Provide the (x, y) coordinate of the cell's center where the given text is located.  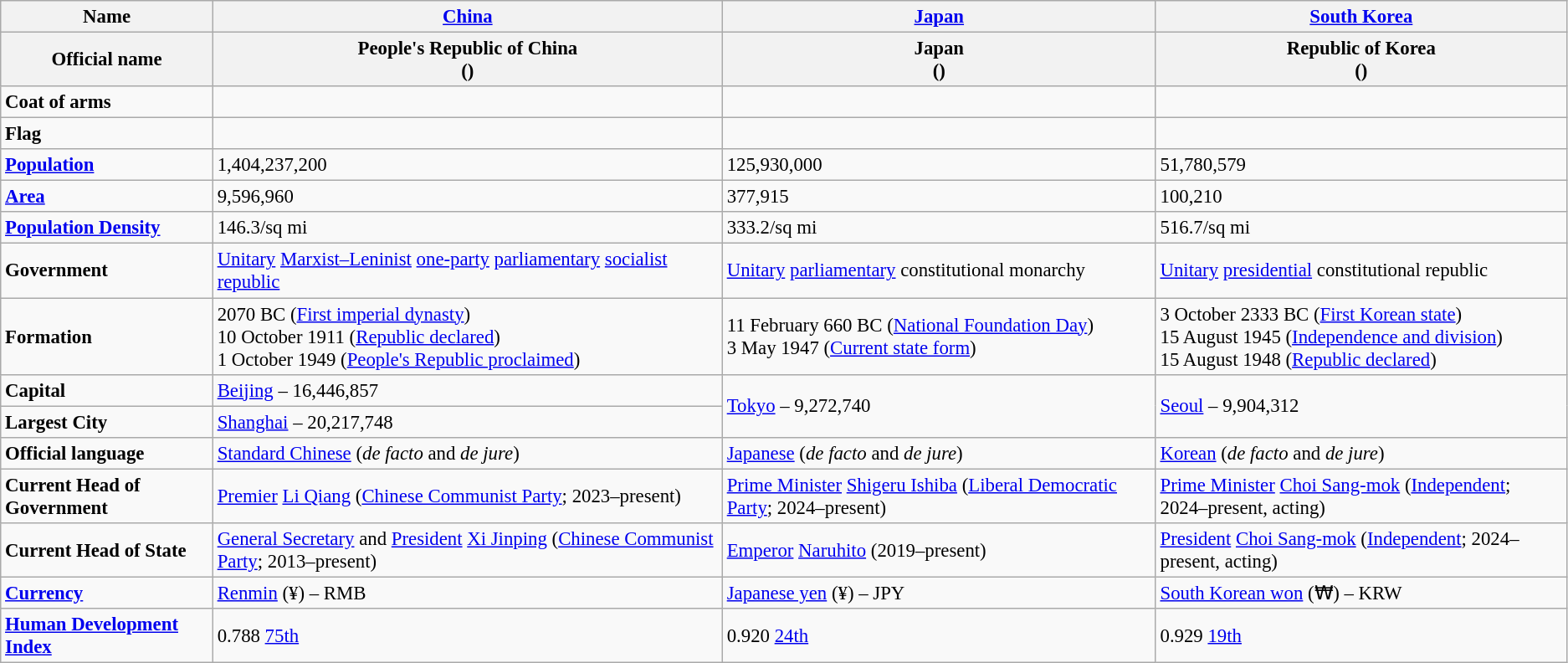
2070 BC (First imperial dynasty)10 October 1911 (Republic declared)1 October 1949 (People's Republic proclaimed) (467, 337)
Prime Minister Choi Sang-mok (Independent; 2024–present, acting) (1360, 496)
0.920 24th (939, 636)
Beijing – 16,446,857 (467, 390)
Tokyo – 9,272,740 (939, 405)
Population (107, 165)
Japan() (939, 60)
Population Density (107, 229)
Capital (107, 390)
Formation (107, 337)
Largest City (107, 422)
0.929 19th (1360, 636)
Republic of Korea() (1360, 60)
125,930,000 (939, 165)
Standard Chinese (de facto and de jure) (467, 453)
Prime Minister Shigeru Ishiba (Liberal Democratic Party; 2024–present) (939, 496)
Emperor Naruhito (2019–present) (939, 551)
Flag (107, 134)
Name (107, 17)
Coat of arms (107, 102)
100,210 (1360, 197)
China (467, 17)
Seoul – 9,904,312 (1360, 405)
Currency (107, 593)
Korean (de facto and de jure) (1360, 453)
11 February 660 BC (National Foundation Day)3 May 1947 (Current state form) (939, 337)
516.7/sq mi (1360, 229)
Unitary Marxist–Leninist one-party parliamentary socialist republic (467, 271)
Human Development Index (107, 636)
Government (107, 271)
Area (107, 197)
Current Head of Government (107, 496)
377,915 (939, 197)
Shanghai – 20,217,748 (467, 422)
Official name (107, 60)
0.788 75th (467, 636)
Japan (939, 17)
Official language (107, 453)
South Korean won (₩) – KRW (1360, 593)
Japanese yen (¥) – JPY (939, 593)
Unitary presidential constitutional republic (1360, 271)
General Secretary and President Xi Jinping (Chinese Communist Party; 2013–present) (467, 551)
1,404,237,200 (467, 165)
9,596,960 (467, 197)
3 October 2333 BC (First Korean state)15 August 1945 (Independence and division)15 August 1948 (Republic declared) (1360, 337)
Premier Li Qiang (Chinese Communist Party; 2023–present) (467, 496)
333.2/sq mi (939, 229)
Japanese (de facto and de jure) (939, 453)
146.3/sq mi (467, 229)
President Choi Sang-mok (Independent; 2024–present, acting) (1360, 551)
Renmin (¥) – RMB (467, 593)
South Korea (1360, 17)
People's Republic of China() (467, 60)
Current Head of State (107, 551)
Unitary parliamentary constitutional monarchy (939, 271)
51,780,579 (1360, 165)
